Provide the (X, Y) coordinate of the cell's center where the given text is located.  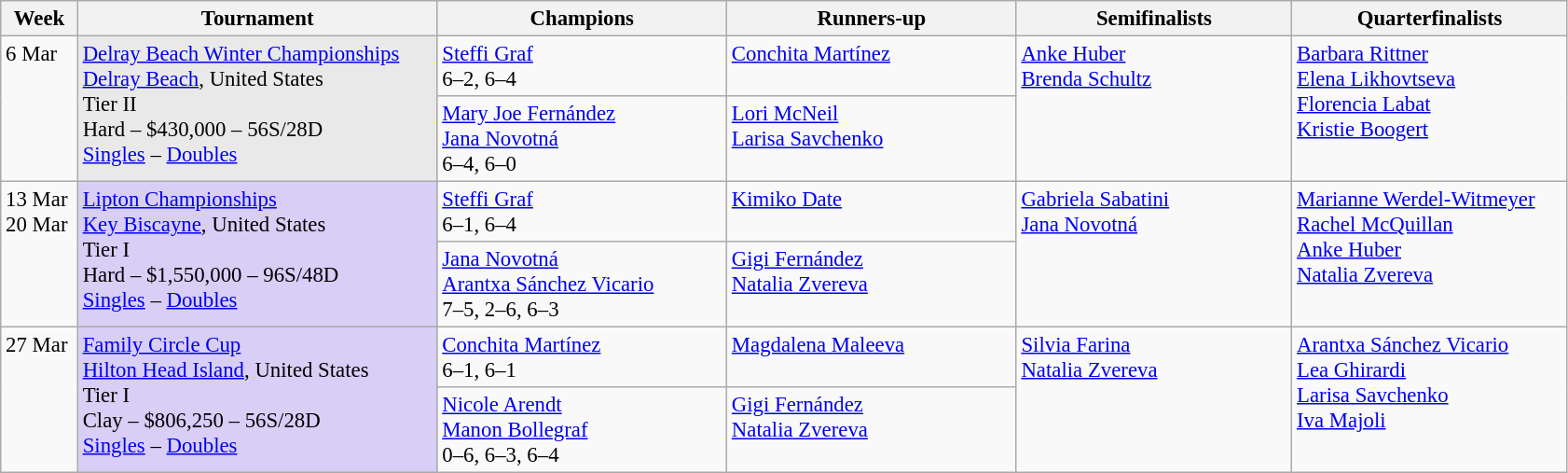
Silvia Farina Natalia Zvereva (1154, 400)
Marianne Werdel-Witmeyer Rachel McQuillan Anke Huber Natalia Zvereva (1430, 255)
6 Mar (39, 109)
Arantxa Sánchez Vicario Lea Ghirardi Larisa Savchenko Iva Majoli (1430, 400)
Runners-up (873, 19)
Delray Beach Winter Championships Delray Beach, United States Tier II Hard – $430,000 – 56S/28D Singles – Doubles (257, 109)
Conchita Martínez (873, 67)
Quarterfinalists (1430, 19)
Magdalena Maleeva (873, 358)
27 Mar (39, 400)
Steffi Graf6–2, 6–4 (582, 67)
Steffi Graf6–1, 6–4 (582, 213)
Lipton Championships Key Biscayne, United States Tier I Hard – $1,550,000 – 96S/48D Singles – Doubles (257, 255)
Kimiko Date (873, 213)
Mary Joe Fernández Jana Novotná6–4, 6–0 (582, 139)
Gigi Fernández Natalia Zvereva (873, 285)
Gabriela Sabatini Jana Novotná (1154, 255)
Barbara Rittner Elena Likhovtseva Florencia Labat Kristie Boogert (1430, 109)
Jana Novotná Arantxa Sánchez Vicario7–5, 2–6, 6–3 (582, 285)
Lori McNeil Larisa Savchenko (873, 139)
Family Circle Cup Hilton Head Island, United States Tier I Clay – $806,250 – 56S/28D Singles – Doubles (257, 400)
Tournament (257, 19)
Week (39, 19)
Conchita Martínez6–1, 6–1 (582, 358)
13 Mar20 Mar (39, 255)
Anke Huber Brenda Schultz (1154, 109)
Champions (582, 19)
Semifinalists (1154, 19)
